Detect which cell encompasses the target text, then output its (X, Y) center coordinate. 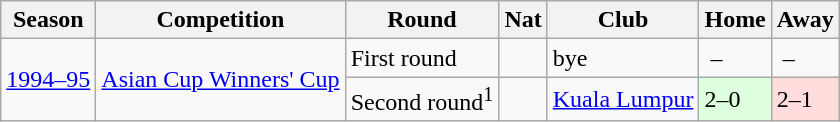
2–1 (805, 100)
2–0 (735, 100)
Away (805, 20)
Competition (220, 20)
bye (623, 58)
Club (623, 20)
Second round1 (422, 100)
Home (735, 20)
Asian Cup Winners' Cup (220, 80)
Round (422, 20)
Kuala Lumpur (623, 100)
First round (422, 58)
Nat (523, 20)
1994–95 (48, 80)
Season (48, 20)
